Return the [X, Y] coordinate for the center point of the cell that contains the specified text.  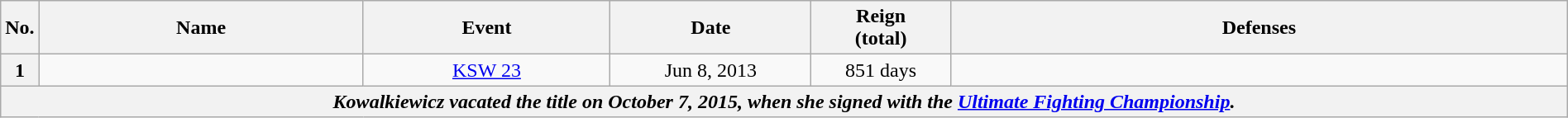
Defenses [1259, 28]
Event [486, 28]
Date [711, 28]
1 [20, 70]
Jun 8, 2013 [711, 70]
No. [20, 28]
Reign(total) [882, 28]
Name [201, 28]
KSW 23 [486, 70]
851 days [882, 70]
Kowalkiewicz vacated the title on October 7, 2015, when she signed with the Ultimate Fighting Championship. [784, 101]
